Extract the [X, Y] coordinate from the center of the cell holding the provided text.  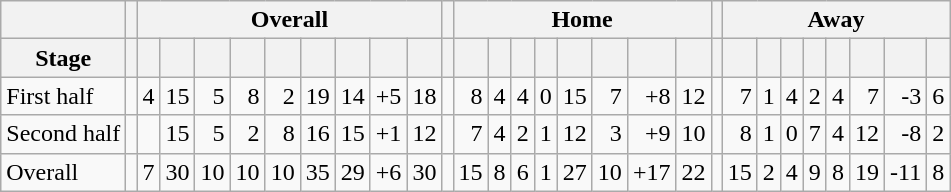
27 [574, 172]
-3 [906, 96]
+9 [652, 134]
Second half [64, 134]
9 [814, 172]
3 [610, 134]
+8 [652, 96]
+1 [388, 134]
29 [352, 172]
+17 [652, 172]
22 [694, 172]
First half [64, 96]
Away [836, 20]
+5 [388, 96]
35 [318, 172]
18 [424, 96]
+6 [388, 172]
Home [582, 20]
14 [352, 96]
-8 [906, 134]
16 [318, 134]
-11 [906, 172]
Stage [64, 58]
